Detect which cell encompasses the target text, then output its (x, y) center coordinate. 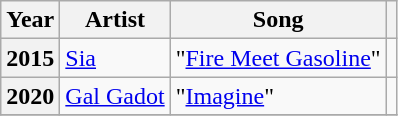
Artist (115, 20)
Year (30, 20)
2015 (30, 58)
Sia (115, 58)
2020 (30, 96)
"Imagine" (278, 96)
Gal Gadot (115, 96)
"Fire Meet Gasoline" (278, 58)
Song (278, 20)
